Return the (X, Y) coordinate for the center point of the cell that contains the specified text.  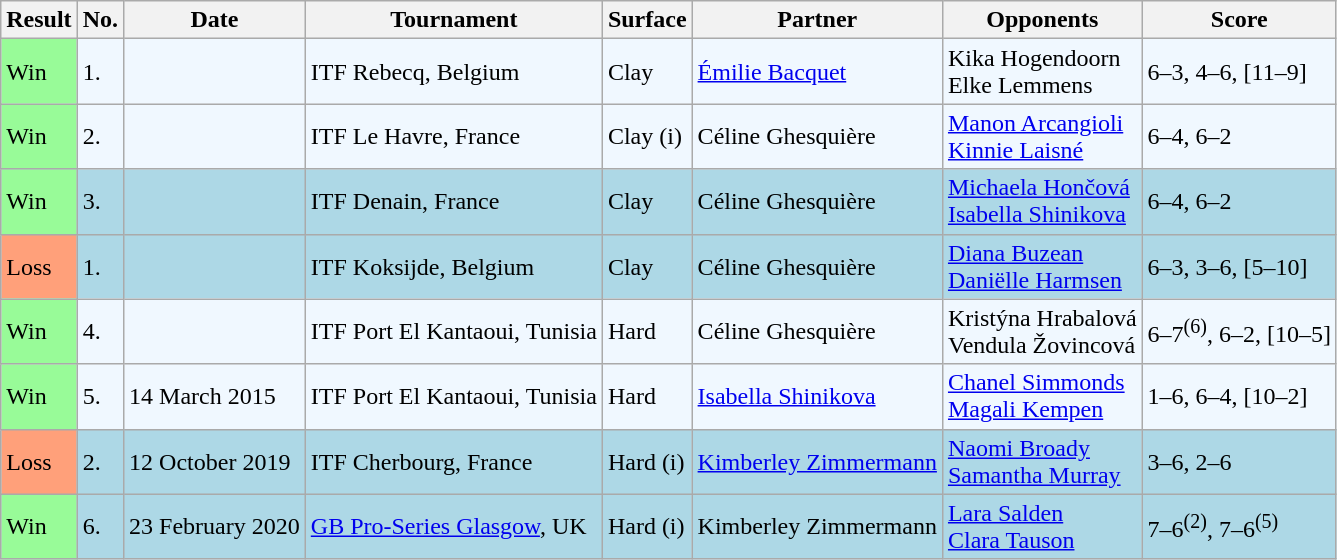
Naomi Broady Samantha Murray (1042, 462)
ITF Le Havre, France (454, 136)
Manon Arcangioli Kinnie Laisné (1042, 136)
12 October 2019 (215, 462)
Partner (817, 20)
6–3, 4–6, [11–9] (1239, 72)
Isabella Shinikova (817, 396)
6–7(6), 6–2, [10–5] (1239, 332)
Score (1239, 20)
Kika Hogendoorn Elke Lemmens (1042, 72)
6. (100, 526)
ITF Cherbourg, France (454, 462)
ITF Koksijde, Belgium (454, 266)
4. (100, 332)
14 March 2015 (215, 396)
7–6(2), 7–6(5) (1239, 526)
GB Pro-Series Glasgow, UK (454, 526)
Chanel Simmonds Magali Kempen (1042, 396)
3. (100, 202)
3–6, 2–6 (1239, 462)
Lara Salden Clara Tauson (1042, 526)
Date (215, 20)
Michaela Hončová Isabella Shinikova (1042, 202)
ITF Denain, France (454, 202)
1–6, 6–4, [10–2] (1239, 396)
Result (39, 20)
5. (100, 396)
Opponents (1042, 20)
Diana Buzean Daniëlle Harmsen (1042, 266)
6–3, 3–6, [5–10] (1239, 266)
Tournament (454, 20)
Surface (647, 20)
23 February 2020 (215, 526)
Clay (i) (647, 136)
ITF Rebecq, Belgium (454, 72)
Kristýna Hrabalová Vendula Žovincová (1042, 332)
Émilie Bacquet (817, 72)
No. (100, 20)
